For the text-containing cell, return its midpoint in [X, Y] coordinate format. 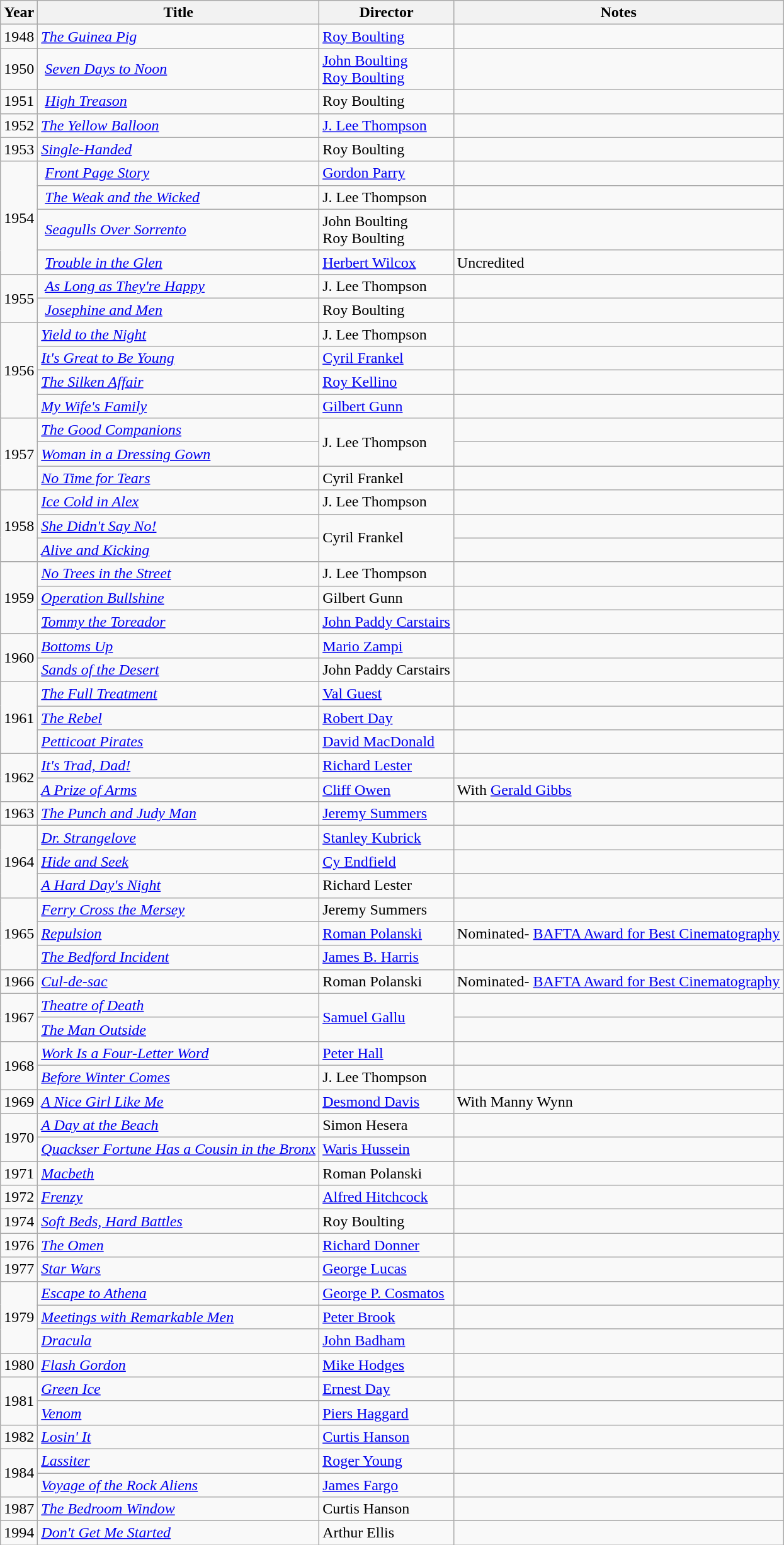
1951 [19, 101]
Front Page Story [179, 173]
Seagulls Over Sorrento [179, 229]
1957 [19, 454]
1970 [19, 1137]
1969 [19, 1102]
Dr. Strangelove [179, 838]
1994 [19, 1533]
1958 [19, 526]
Ernest Day [387, 1389]
Meetings with Remarkable Men [179, 1317]
1971 [19, 1173]
A Hard Day's Night [179, 886]
1954 [19, 218]
1959 [19, 598]
Josephine and Men [179, 310]
Theatre of Death [179, 1005]
A Nice Girl Like Me [179, 1102]
Gordon Parry [387, 173]
John Badham [387, 1341]
1950 [19, 69]
Ferry Cross the Mersey [179, 909]
Richard Donner [387, 1245]
1981 [19, 1401]
Work Is a Four-Letter Word [179, 1053]
David MacDonald [387, 742]
1987 [19, 1509]
Petticoat Pirates [179, 742]
George Lucas [387, 1269]
Don't Get Me Started [179, 1533]
1961 [19, 717]
Year [19, 13]
1976 [19, 1245]
No Time for Tears [179, 478]
Roger Young [387, 1461]
With Manny Wynn [618, 1102]
1962 [19, 778]
1977 [19, 1269]
Uncredited [618, 262]
The Omen [179, 1245]
Alive and Kicking [179, 550]
1952 [19, 125]
Cy Endfield [387, 862]
The Punch and Judy Man [179, 814]
The Good Companions [179, 430]
Bottoms Up [179, 646]
Trouble in the Glen [179, 262]
The Man Outside [179, 1029]
With Gerald Gibbs [618, 790]
1966 [19, 981]
1974 [19, 1221]
1956 [19, 370]
Cul-de-sac [179, 981]
Lassiter [179, 1461]
1965 [19, 933]
Voyage of the Rock Aliens [179, 1485]
High Treason [179, 101]
Green Ice [179, 1389]
Mario Zampi [387, 646]
Peter Brook [387, 1317]
The Weak and the Wicked [179, 197]
Arthur Ellis [387, 1533]
The Bedroom Window [179, 1509]
Director [387, 13]
Venom [179, 1413]
Simon Hesera [387, 1126]
Repulsion [179, 933]
It's Great to Be Young [179, 358]
1963 [19, 814]
Alfred Hitchcock [387, 1197]
1964 [19, 862]
Operation Bullshine [179, 598]
Notes [618, 13]
1955 [19, 298]
Quackser Fortune Has a Cousin in the Bronx [179, 1149]
The Silken Affair [179, 382]
Val Guest [387, 693]
Soft Beds, Hard Battles [179, 1221]
Desmond Davis [387, 1102]
No Trees in the Street [179, 574]
George P. Cosmatos [387, 1293]
She Didn't Say No! [179, 526]
Ice Cold in Alex [179, 502]
Macbeth [179, 1173]
Frenzy [179, 1197]
Flash Gordon [179, 1365]
1984 [19, 1473]
Dracula [179, 1341]
1980 [19, 1365]
A Prize of Arms [179, 790]
Waris Hussein [387, 1149]
The Full Treatment [179, 693]
James Fargo [387, 1485]
Roy Kellino [387, 382]
1972 [19, 1197]
1967 [19, 1017]
Woman in a Dressing Gown [179, 454]
As Long as They're Happy [179, 286]
The Yellow Balloon [179, 125]
Escape to Athena [179, 1293]
Sands of the Desert [179, 670]
Seven Days to Noon [179, 69]
Hide and Seek [179, 862]
Robert Day [387, 717]
Peter Hall [387, 1053]
1979 [19, 1317]
Before Winter Comes [179, 1077]
The Bedford Incident [179, 957]
My Wife's Family [179, 406]
Mike Hodges [387, 1365]
Samuel Gallu [387, 1017]
The Guinea Pig [179, 37]
James B. Harris [387, 957]
1948 [19, 37]
1968 [19, 1065]
Herbert Wilcox [387, 262]
The Rebel [179, 717]
A Day at the Beach [179, 1126]
Cliff Owen [387, 790]
1960 [19, 658]
1953 [19, 149]
Tommy the Toreador [179, 622]
Losin' It [179, 1437]
Piers Haggard [387, 1413]
Title [179, 13]
Stanley Kubrick [387, 838]
Star Wars [179, 1269]
1982 [19, 1437]
Yield to the Night [179, 334]
Single-Handed [179, 149]
It's Trad, Dad! [179, 766]
